For the text-containing cell, return its midpoint in (X, Y) coordinate format. 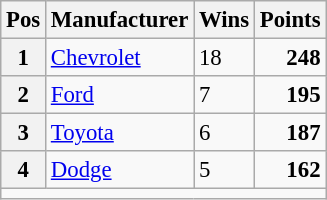
7 (224, 95)
2 (24, 95)
4 (24, 170)
Points (290, 20)
1 (24, 58)
162 (290, 170)
248 (290, 58)
6 (224, 133)
Wins (224, 20)
Chevrolet (120, 58)
5 (224, 170)
Ford (120, 95)
18 (224, 58)
Pos (24, 20)
187 (290, 133)
3 (24, 133)
Dodge (120, 170)
Toyota (120, 133)
195 (290, 95)
Manufacturer (120, 20)
